Return the (x, y) coordinate for the center point of the cell that contains the specified text.  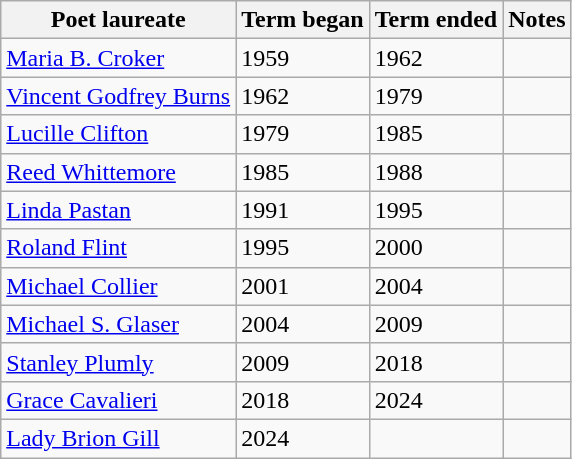
Michael S. Glaser (118, 324)
Roland Flint (118, 248)
1959 (303, 58)
Stanley Plumly (118, 362)
Reed Whittemore (118, 172)
Term began (303, 20)
Poet laureate (118, 20)
Term ended (436, 20)
1991 (303, 210)
Lady Brion Gill (118, 438)
Linda Pastan (118, 210)
Maria B. Croker (118, 58)
Vincent Godfrey Burns (118, 96)
Lucille Clifton (118, 134)
1988 (436, 172)
2000 (436, 248)
2001 (303, 286)
Notes (537, 20)
Grace Cavalieri (118, 400)
Michael Collier (118, 286)
